Pinpoint the cell where the given text exists, returning its [X, Y] midpoint coordinate. 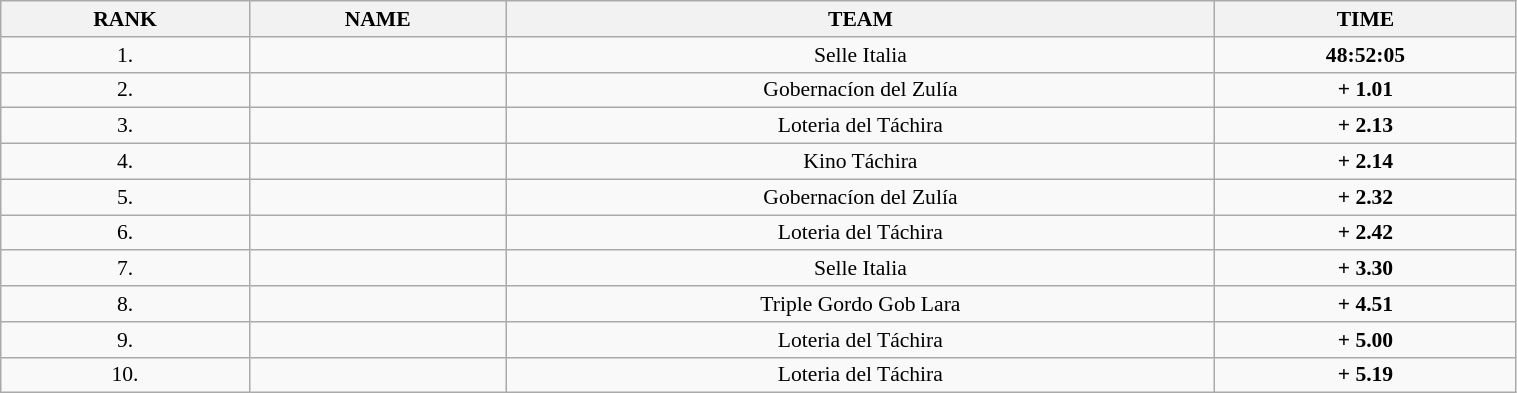
8. [126, 304]
5. [126, 197]
Triple Gordo Gob Lara [860, 304]
9. [126, 340]
48:52:05 [1366, 55]
NAME [378, 19]
+ 4.51 [1366, 304]
4. [126, 162]
TIME [1366, 19]
Kino Táchira [860, 162]
+ 2.42 [1366, 233]
2. [126, 90]
+ 3.30 [1366, 269]
+ 2.32 [1366, 197]
1. [126, 55]
6. [126, 233]
RANK [126, 19]
+ 2.13 [1366, 126]
TEAM [860, 19]
7. [126, 269]
+ 1.01 [1366, 90]
+ 5.19 [1366, 375]
+ 2.14 [1366, 162]
3. [126, 126]
+ 5.00 [1366, 340]
10. [126, 375]
